For the text-containing cell, return its midpoint in [X, Y] coordinate format. 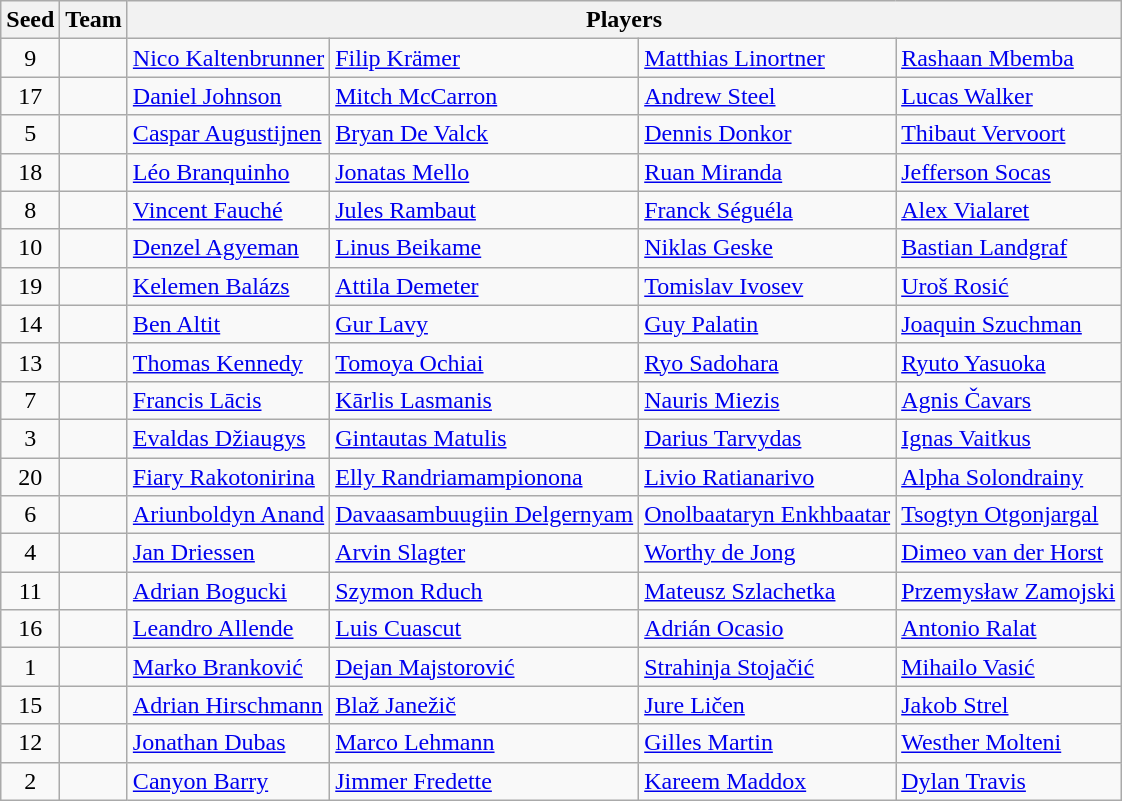
Marko Branković [228, 667]
Uroš Rosić [1008, 286]
Evaldas Džiaugys [228, 438]
Kelemen Balázs [228, 286]
Denzel Agyeman [228, 248]
Filip Krämer [484, 58]
Léo Branquinho [228, 172]
Dejan Majstorović [484, 667]
18 [30, 172]
Marco Lehmann [484, 743]
Niklas Geske [768, 248]
Ben Altit [228, 324]
9 [30, 58]
Tomislav Ivosev [768, 286]
Gilles Martin [768, 743]
13 [30, 362]
Dimeo van der Horst [1008, 553]
Leandro Allende [228, 629]
Vincent Fauché [228, 210]
Jefferson Socas [1008, 172]
Jan Driessen [228, 553]
19 [30, 286]
Blaž Janežič [484, 705]
Ryo Sadohara [768, 362]
Tsogtyn Otgonjargal [1008, 515]
7 [30, 400]
6 [30, 515]
Adrian Hirschmann [228, 705]
Bastian Landgraf [1008, 248]
Livio Ratianarivo [768, 477]
Guy Palatin [768, 324]
Ignas Vaitkus [1008, 438]
Dennis Donkor [768, 134]
1 [30, 667]
Alpha Solondrainy [1008, 477]
Mihailo Vasić [1008, 667]
Kārlis Lasmanis [484, 400]
Dylan Travis [1008, 781]
Players [624, 20]
Tomoya Ochiai [484, 362]
Arvin Slagter [484, 553]
Team [94, 20]
Attila Demeter [484, 286]
Antonio Ralat [1008, 629]
Jonathan Dubas [228, 743]
4 [30, 553]
Linus Beikame [484, 248]
Strahinja Stojačić [768, 667]
Przemysław Zamojski [1008, 591]
Thomas Kennedy [228, 362]
Fiary Rakotonirina [228, 477]
Worthy de Jong [768, 553]
Jakob Strel [1008, 705]
5 [30, 134]
Jimmer Fredette [484, 781]
Nauris Miezis [768, 400]
3 [30, 438]
Franck Séguéla [768, 210]
Jules Rambaut [484, 210]
Andrew Steel [768, 96]
20 [30, 477]
10 [30, 248]
Agnis Čavars [1008, 400]
Bryan De Valck [484, 134]
Joaquin Szuchman [1008, 324]
Thibaut Vervoort [1008, 134]
11 [30, 591]
14 [30, 324]
Ariunboldyn Anand [228, 515]
Adrian Bogucki [228, 591]
Ruan Miranda [768, 172]
Luis Cuascut [484, 629]
Gintautas Matulis [484, 438]
Jure Ličen [768, 705]
Rashaan Mbemba [1008, 58]
Nico Kaltenbrunner [228, 58]
Daniel Johnson [228, 96]
Gur Lavy [484, 324]
Onolbaataryn Enkhbaatar [768, 515]
Ryuto Yasuoka [1008, 362]
Mateusz Szlachetka [768, 591]
Elly Randriamampionona [484, 477]
Lucas Walker [1008, 96]
Szymon Rduch [484, 591]
Davaasambuugiin Delgernyam [484, 515]
Jonatas Mello [484, 172]
Matthias Linortner [768, 58]
Alex Vialaret [1008, 210]
Caspar Augustijnen [228, 134]
2 [30, 781]
15 [30, 705]
Seed [30, 20]
8 [30, 210]
16 [30, 629]
Westher Molteni [1008, 743]
Adrián Ocasio [768, 629]
Kareem Maddox [768, 781]
12 [30, 743]
17 [30, 96]
Darius Tarvydas [768, 438]
Canyon Barry [228, 781]
Francis Lācis [228, 400]
Mitch McCarron [484, 96]
